Locate the cell with the specified text and output its [x, y] center coordinate. 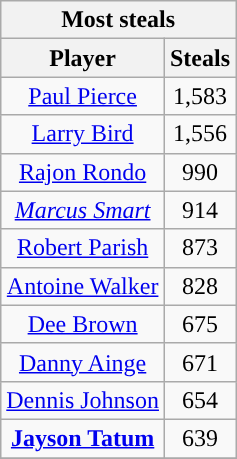
639 [200, 438]
1,556 [200, 134]
1,583 [200, 96]
Marcus Smart [83, 210]
Steals [200, 58]
990 [200, 172]
654 [200, 400]
Danny Ainge [83, 362]
Paul Pierce [83, 96]
Larry Bird [83, 134]
Jayson Tatum [83, 438]
Rajon Rondo [83, 172]
Most steals [118, 20]
Dee Brown [83, 324]
Player [83, 58]
Antoine Walker [83, 286]
Robert Parish [83, 248]
873 [200, 248]
Dennis Johnson [83, 400]
828 [200, 286]
914 [200, 210]
675 [200, 324]
671 [200, 362]
